For the text-containing cell, return its midpoint in (X, Y) coordinate format. 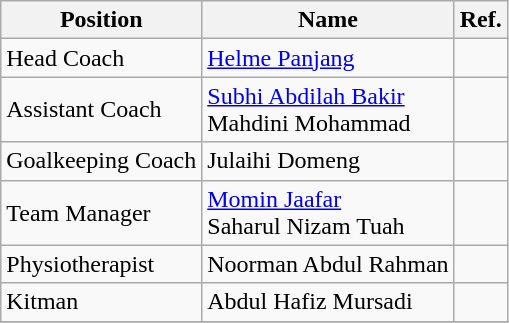
Ref. (480, 20)
Kitman (102, 302)
Momin Jaafar Saharul Nizam Tuah (328, 212)
Assistant Coach (102, 110)
Goalkeeping Coach (102, 161)
Helme Panjang (328, 58)
Name (328, 20)
Subhi Abdilah Bakir Mahdini Mohammad (328, 110)
Head Coach (102, 58)
Team Manager (102, 212)
Julaihi Domeng (328, 161)
Physiotherapist (102, 264)
Position (102, 20)
Abdul Hafiz Mursadi (328, 302)
Noorman Abdul Rahman (328, 264)
